Extract the (X, Y) coordinate from the center of the cell holding the provided text.  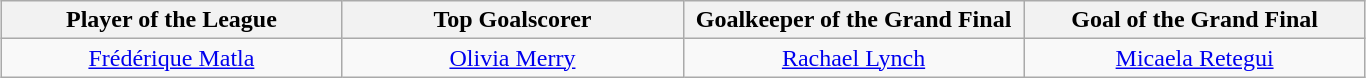
Goal of the Grand Final (1194, 20)
Goalkeeper of the Grand Final (854, 20)
Player of the League (172, 20)
Rachael Lynch (854, 58)
Olivia Merry (512, 58)
Frédérique Matla (172, 58)
Top Goalscorer (512, 20)
Micaela Retegui (1194, 58)
